Identify which cell holds the provided text, then report its (x, y) central coordinate. 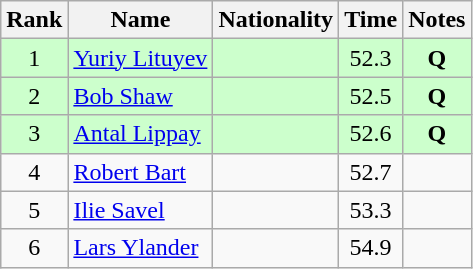
5 (34, 210)
Ilie Savel (140, 210)
54.9 (371, 248)
52.5 (371, 96)
4 (34, 172)
Notes (437, 20)
2 (34, 96)
Nationality (276, 20)
3 (34, 134)
52.3 (371, 58)
6 (34, 248)
Name (140, 20)
Rank (34, 20)
52.6 (371, 134)
53.3 (371, 210)
1 (34, 58)
Yuriy Lituyev (140, 58)
Antal Lippay (140, 134)
Robert Bart (140, 172)
Time (371, 20)
Bob Shaw (140, 96)
Lars Ylander (140, 248)
52.7 (371, 172)
